From the cell containing the given text, extract its center point as [X, Y] coordinate. 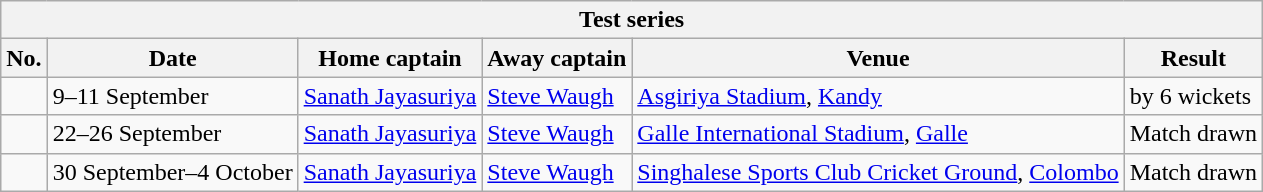
Result [1193, 58]
Galle International Stadium, Galle [878, 134]
Home captain [390, 58]
Singhalese Sports Club Cricket Ground, Colombo [878, 172]
22–26 September [172, 134]
Date [172, 58]
Test series [632, 20]
Asgiriya Stadium, Kandy [878, 96]
No. [24, 58]
Away captain [557, 58]
30 September–4 October [172, 172]
Venue [878, 58]
9–11 September [172, 96]
by 6 wickets [1193, 96]
